Identify which cell holds the provided text, then report its (x, y) central coordinate. 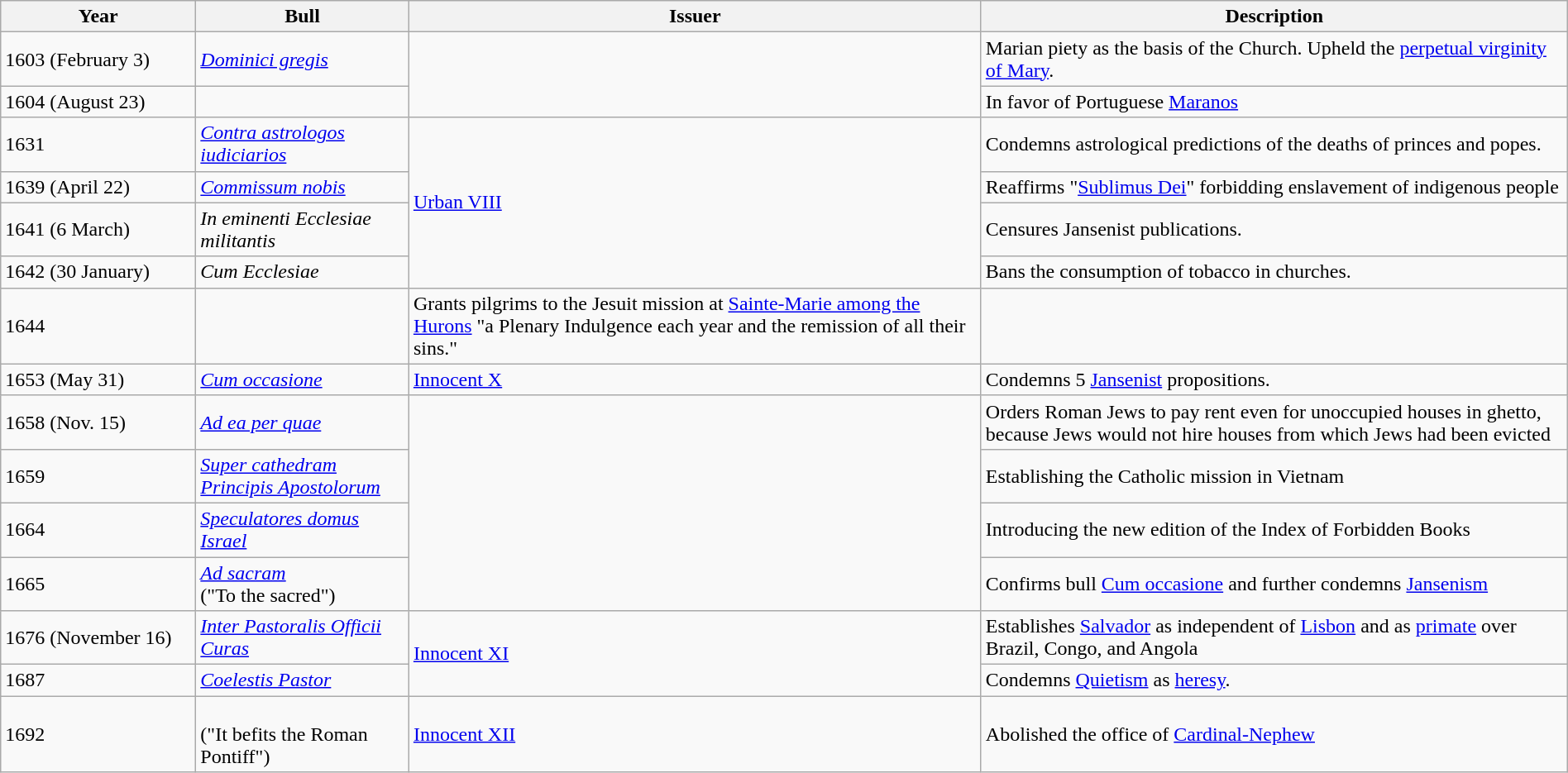
1604 (August 23) (98, 102)
Dominici gregis (303, 60)
Urban VIII (695, 203)
Bans the consumption of tobacco in churches. (1274, 272)
1641 (6 March) (98, 230)
Condemns Quietism as heresy. (1274, 680)
Innocent X (695, 379)
Cum occasione (303, 379)
1659 (98, 476)
Grants pilgrims to the Jesuit mission at Sainte-Marie among the Hurons "a Plenary Indulgence each year and the remission of all their sins." (695, 326)
Commissum nobis (303, 187)
1639 (April 22) (98, 187)
1665 (98, 584)
Establishing the Catholic mission in Vietnam (1274, 476)
("It befits the Roman Pontiff") (303, 734)
1653 (May 31) (98, 379)
Contra astrologos iudiciarios (303, 144)
Abolished the office of Cardinal-Nephew (1274, 734)
Condemns 5 Jansenist propositions. (1274, 379)
Confirms bull Cum occasione and further condemns Jansenism (1274, 584)
Introducing the new edition of the Index of Forbidden Books (1274, 529)
Censures Jansenist publications. (1274, 230)
1676 (November 16) (98, 638)
Speculatores domus Israel (303, 529)
Establishes Salvador as independent of Lisbon and as primate over Brazil, Congo, and Angola (1274, 638)
1692 (98, 734)
1631 (98, 144)
Inter Pastoralis Officii Curas (303, 638)
Cum Ecclesiae (303, 272)
Issuer (695, 17)
Reaffirms "Sublimus Dei" forbidding enslavement of indigenous people (1274, 187)
In favor of Portuguese Maranos (1274, 102)
Ad ea per quae (303, 422)
1687 (98, 680)
1664 (98, 529)
Innocent XII (695, 734)
Innocent XI (695, 653)
Year (98, 17)
Bull (303, 17)
In eminenti Ecclesiae militantis (303, 230)
1658 (Nov. 15) (98, 422)
1642 (30 January) (98, 272)
Marian piety as the basis of the Church. Upheld the perpetual virginity of Mary. (1274, 60)
Super cathedram Principis Apostolorum (303, 476)
1644 (98, 326)
Orders Roman Jews to pay rent even for unoccupied houses in ghetto, because Jews would not hire houses from which Jews had been evicted (1274, 422)
Condemns astrological predictions of the deaths of princes and popes. (1274, 144)
1603 (February 3) (98, 60)
Description (1274, 17)
Coelestis Pastor (303, 680)
Ad sacram("To the sacred") (303, 584)
